Pinpoint the cell where the given text exists, returning its (X, Y) midpoint coordinate. 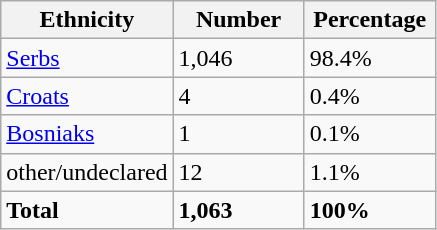
4 (238, 96)
0.1% (370, 134)
Serbs (87, 58)
Ethnicity (87, 20)
1.1% (370, 172)
Bosniaks (87, 134)
100% (370, 210)
98.4% (370, 58)
1,046 (238, 58)
Total (87, 210)
1,063 (238, 210)
12 (238, 172)
Croats (87, 96)
Number (238, 20)
0.4% (370, 96)
other/undeclared (87, 172)
1 (238, 134)
Percentage (370, 20)
